Capture the cell that displays the provided text and extract its (X, Y) central coordinate. 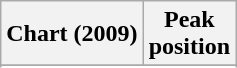
Peakposition (189, 34)
Chart (2009) (72, 34)
